Detect which cell encompasses the target text, then output its [X, Y] center coordinate. 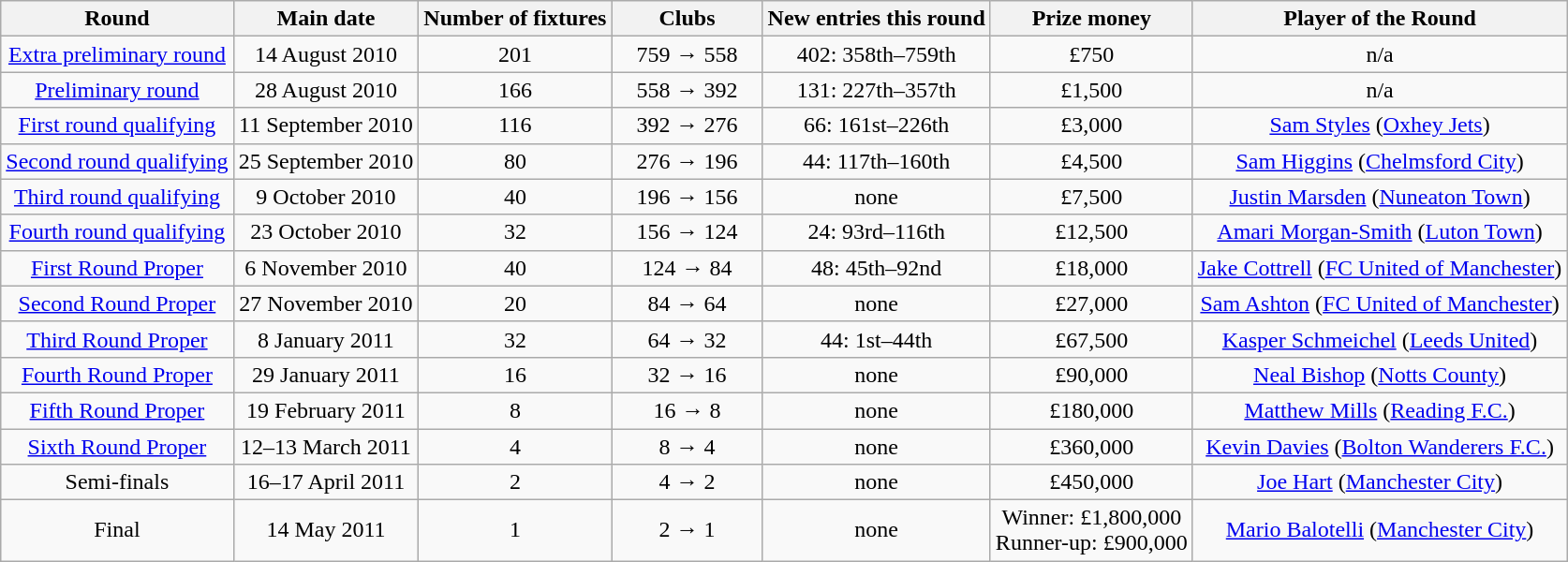
Neal Bishop (Notts County) [1380, 375]
Round [117, 19]
8 January 2011 [326, 339]
Final [117, 530]
392 → 276 [688, 126]
23 October 2010 [326, 232]
166 [515, 90]
Mario Balotelli (Manchester City) [1380, 530]
14 May 2011 [326, 530]
84 → 64 [688, 303]
29 January 2011 [326, 375]
80 [515, 161]
14 August 2010 [326, 54]
£27,000 [1091, 303]
£360,000 [1091, 447]
Extra preliminary round [117, 54]
Sixth Round Proper [117, 447]
£12,500 [1091, 232]
First Round Proper [117, 268]
11 September 2010 [326, 126]
28 August 2010 [326, 90]
Winner: £1,800,000Runner-up: £900,000 [1091, 530]
4 [515, 447]
Number of fixtures [515, 19]
£18,000 [1091, 268]
Second round qualifying [117, 161]
2 [515, 482]
16 [515, 375]
Fourth round qualifying [117, 232]
£4,500 [1091, 161]
25 September 2010 [326, 161]
276 → 196 [688, 161]
£7,500 [1091, 197]
44: 117th–160th [877, 161]
44: 1st–44th [877, 339]
124 → 84 [688, 268]
Player of the Round [1380, 19]
6 November 2010 [326, 268]
19 February 2011 [326, 410]
1 [515, 530]
Semi-finals [117, 482]
32 → 16 [688, 375]
£1,500 [1091, 90]
24: 93rd–116th [877, 232]
Third round qualifying [117, 197]
£90,000 [1091, 375]
Fifth Round Proper [117, 410]
Preliminary round [117, 90]
558 → 392 [688, 90]
4 → 2 [688, 482]
£450,000 [1091, 482]
Second Round Proper [117, 303]
16–17 April 2011 [326, 482]
8 → 4 [688, 447]
New entries this round [877, 19]
Amari Morgan-Smith (Luton Town) [1380, 232]
Sam Styles (Oxhey Jets) [1380, 126]
116 [515, 126]
9 October 2010 [326, 197]
Sam Higgins (Chelmsford City) [1380, 161]
156 → 124 [688, 232]
Main date [326, 19]
16 → 8 [688, 410]
Kevin Davies (Bolton Wanderers F.C.) [1380, 447]
Jake Cottrell (FC United of Manchester) [1380, 268]
759 → 558 [688, 54]
66: 161st–226th [877, 126]
196 → 156 [688, 197]
8 [515, 410]
First round qualifying [117, 126]
Sam Ashton (FC United of Manchester) [1380, 303]
48: 45th–92nd [877, 268]
Joe Hart (Manchester City) [1380, 482]
Prize money [1091, 19]
£67,500 [1091, 339]
2 → 1 [688, 530]
Clubs [688, 19]
£180,000 [1091, 410]
Fourth Round Proper [117, 375]
Justin Marsden (Nuneaton Town) [1380, 197]
64 → 32 [688, 339]
Third Round Proper [117, 339]
£3,000 [1091, 126]
27 November 2010 [326, 303]
20 [515, 303]
Kasper Schmeichel (Leeds United) [1380, 339]
131: 227th–357th [877, 90]
201 [515, 54]
£750 [1091, 54]
402: 358th–759th [877, 54]
12–13 March 2011 [326, 447]
Matthew Mills (Reading F.C.) [1380, 410]
